Identify which cell holds the provided text, then report its (X, Y) central coordinate. 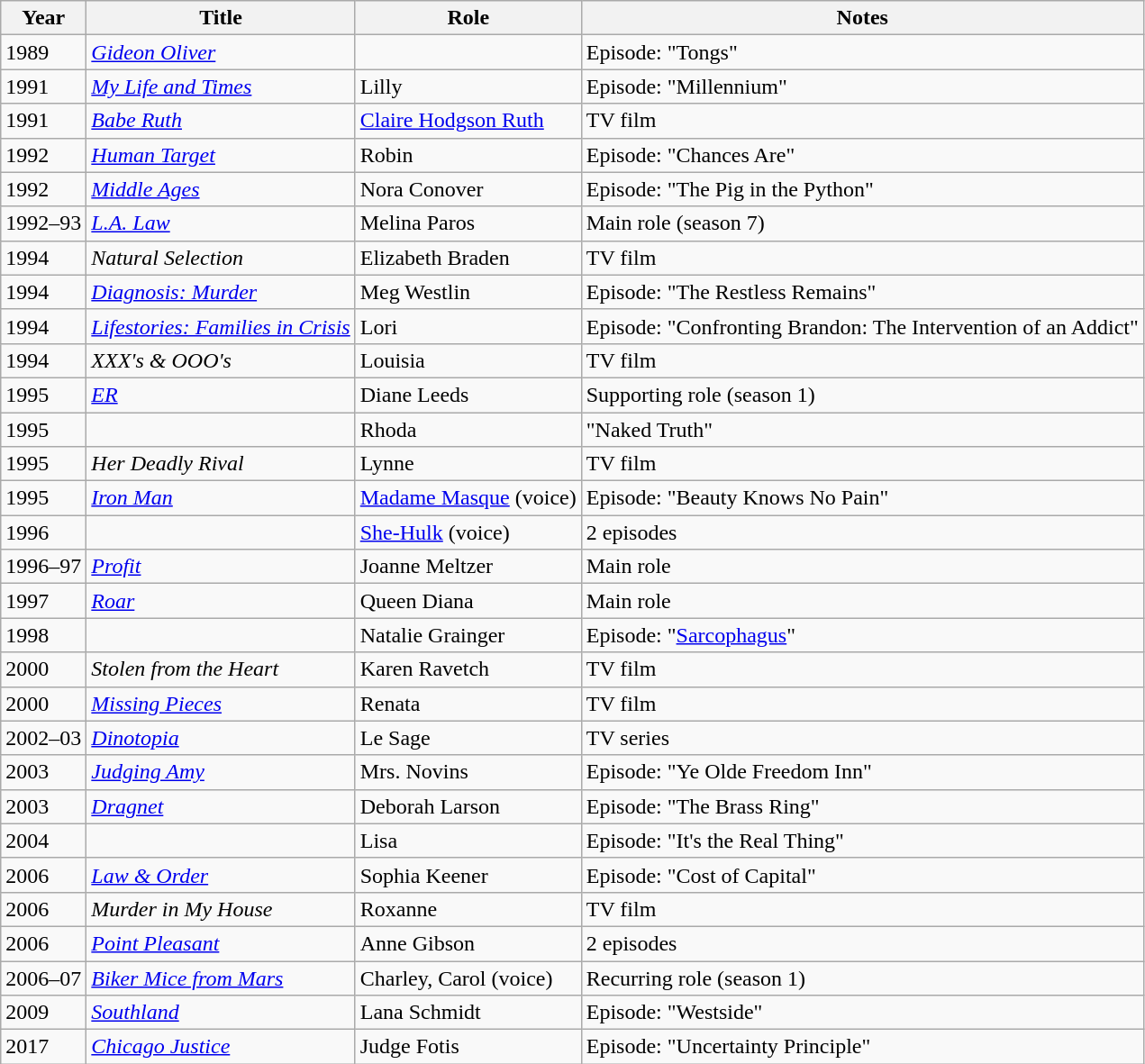
Iron Man (221, 498)
Biker Mice from Mars (221, 978)
Her Deadly Rival (221, 464)
Murder in My House (221, 909)
1992–93 (43, 223)
Gideon Oliver (221, 52)
Nora Conover (468, 189)
Anne Gibson (468, 943)
Episode: "Cost of Capital" (862, 875)
Natalie Grainger (468, 635)
Claire Hodgson Ruth (468, 121)
Episode: "Confronting Brandon: The Intervention of an Addict" (862, 326)
Missing Pieces (221, 704)
She-Hulk (voice) (468, 532)
Lori (468, 326)
Episode: "Uncertainty Principle" (862, 1047)
Queen Diana (468, 601)
XXX's & OOO's (221, 360)
Main role (season 7) (862, 223)
Dinotopia (221, 738)
Sophia Keener (468, 875)
Renata (468, 704)
Dragnet (221, 806)
Lisa (468, 841)
Notes (862, 18)
Recurring role (season 1) (862, 978)
Elizabeth Braden (468, 258)
Episode: "Ye Olde Freedom Inn" (862, 772)
Episode: "It's the Real Thing" (862, 841)
2002–03 (43, 738)
Judging Amy (221, 772)
Middle Ages (221, 189)
Law & Order (221, 875)
1996 (43, 532)
Meg Westlin (468, 292)
Human Target (221, 155)
Robin (468, 155)
Deborah Larson (468, 806)
Episode: "The Restless Remains" (862, 292)
Episode: "Beauty Knows No Pain" (862, 498)
Roxanne (468, 909)
Lifestories: Families in Crisis (221, 326)
Madame Masque (voice) (468, 498)
Roar (221, 601)
Episode: "Tongs" (862, 52)
Judge Fotis (468, 1047)
1989 (43, 52)
TV series (862, 738)
Episode: "The Pig in the Python" (862, 189)
Diagnosis: Murder (221, 292)
Episode: "Sarcophagus" (862, 635)
1996–97 (43, 567)
L.A. Law (221, 223)
Le Sage (468, 738)
Lilly (468, 86)
Louisia (468, 360)
My Life and Times (221, 86)
Chicago Justice (221, 1047)
Stolen from the Heart (221, 669)
Natural Selection (221, 258)
1997 (43, 601)
Episode: "Westside" (862, 1013)
Episode: "Millennium" (862, 86)
Year (43, 18)
Melina Paros (468, 223)
Role (468, 18)
Mrs. Novins (468, 772)
Charley, Carol (voice) (468, 978)
2009 (43, 1013)
Southland (221, 1013)
Joanne Meltzer (468, 567)
Rhoda (468, 430)
2004 (43, 841)
Karen Ravetch (468, 669)
Episode: "The Brass Ring" (862, 806)
Lana Schmidt (468, 1013)
2017 (43, 1047)
Supporting role (season 1) (862, 395)
"Naked Truth" (862, 430)
Episode: "Chances Are" (862, 155)
1998 (43, 635)
Title (221, 18)
2006–07 (43, 978)
Profit (221, 567)
Babe Ruth (221, 121)
Diane Leeds (468, 395)
Lynne (468, 464)
ER (221, 395)
Point Pleasant (221, 943)
